Extract the (X, Y) coordinate from the center of the cell holding the provided text.  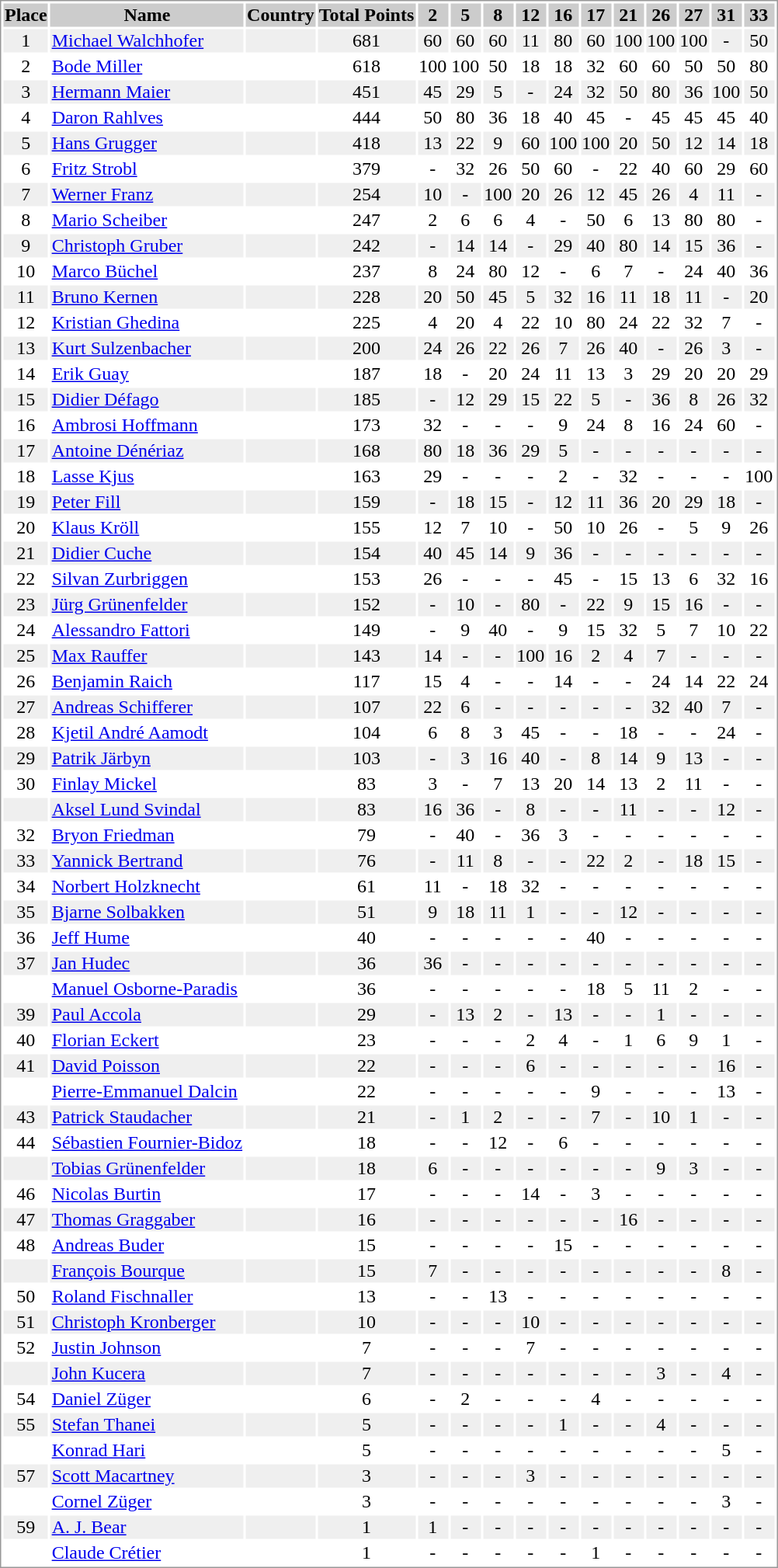
46 (26, 1194)
Patrik Järbyn (147, 759)
Claude Crétier (147, 1552)
Antoine Dénériaz (147, 451)
Hermann Maier (147, 92)
Paul Accola (147, 1015)
Manuel Osborne-Paradis (147, 989)
451 (366, 92)
Jeff Hume (147, 937)
379 (366, 169)
John Kucera (147, 1374)
225 (366, 322)
Andreas Buder (147, 1245)
Christoph Gruber (147, 246)
Mario Scheiber (147, 220)
79 (366, 835)
57 (26, 1476)
31 (727, 15)
168 (366, 451)
107 (366, 708)
Bruno Kernen (147, 297)
Michael Walchhofer (147, 41)
41 (26, 1066)
152 (366, 605)
155 (366, 527)
173 (366, 425)
A. J. Bear (147, 1528)
242 (366, 246)
34 (26, 886)
153 (366, 579)
Thomas Graggaber (147, 1220)
681 (366, 41)
247 (366, 220)
59 (26, 1528)
Jan Hudec (147, 964)
Lasse Kjus (147, 476)
Roland Fischnaller (147, 1296)
37 (26, 964)
David Poisson (147, 1066)
76 (366, 861)
Stefan Thanei (147, 1425)
618 (366, 66)
Christoph Kronberger (147, 1323)
Pierre-Emmanuel Dalcin (147, 1091)
Didier Cuche (147, 554)
Jürg Grünenfelder (147, 605)
Cornel Züger (147, 1501)
104 (366, 732)
Yannick Bertrand (147, 861)
Daniel Züger (147, 1399)
Name (147, 15)
François Bourque (147, 1271)
Fritz Strobl (147, 169)
Country (281, 15)
61 (366, 886)
Kurt Sulzenbacher (147, 349)
Hans Grugger (147, 144)
117 (366, 681)
200 (366, 349)
47 (26, 1220)
Benjamin Raich (147, 681)
163 (366, 476)
52 (26, 1347)
Max Rauffer (147, 656)
Justin Johnson (147, 1347)
Kristian Ghedina (147, 322)
Norbert Holzknecht (147, 886)
Silvan Zurbriggen (147, 579)
19 (26, 502)
25 (26, 656)
30 (26, 784)
44 (26, 1142)
Nicolas Burtin (147, 1194)
418 (366, 144)
Finlay Mickel (147, 784)
Patrick Staudacher (147, 1118)
Erik Guay (147, 374)
Sébastien Fournier-Bidoz (147, 1142)
Andreas Schifferer (147, 708)
254 (366, 195)
187 (366, 374)
154 (366, 554)
28 (26, 732)
185 (366, 400)
Place (26, 15)
Werner Franz (147, 195)
Marco Büchel (147, 271)
149 (366, 630)
48 (26, 1245)
Konrad Hari (147, 1450)
Florian Eckert (147, 1040)
39 (26, 1015)
54 (26, 1399)
Bryon Friedman (147, 835)
55 (26, 1425)
444 (366, 117)
Kjetil André Aamodt (147, 732)
43 (26, 1118)
159 (366, 502)
Ambrosi Hoffmann (147, 425)
Total Points (366, 15)
Bjarne Solbakken (147, 913)
Didier Défago (147, 400)
Peter Fill (147, 502)
143 (366, 656)
35 (26, 913)
103 (366, 759)
228 (366, 297)
Aksel Lund Svindal (147, 810)
237 (366, 271)
Daron Rahlves (147, 117)
Alessandro Fattori (147, 630)
Tobias Grünenfelder (147, 1169)
Scott Macartney (147, 1476)
Klaus Kröll (147, 527)
Bode Miller (147, 66)
